Return the [X, Y] coordinate for the center point of the cell that contains the specified text.  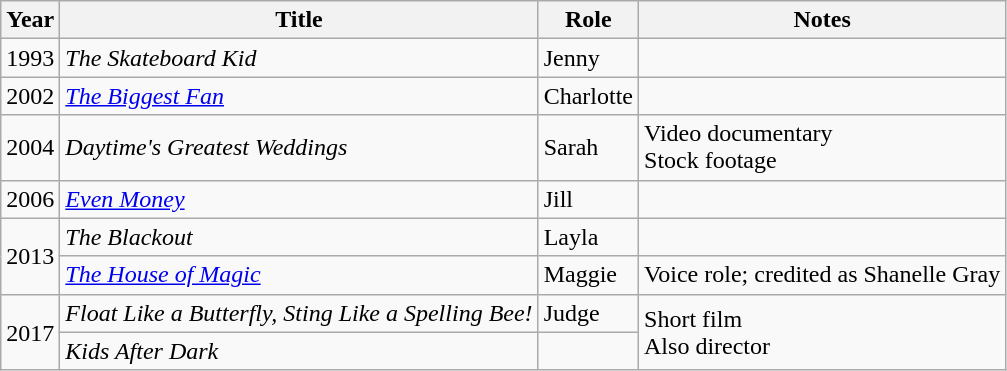
Daytime's Greatest Weddings [299, 148]
2004 [30, 148]
Maggie [588, 275]
2017 [30, 332]
Video documentaryStock footage [822, 148]
Jill [588, 199]
Year [30, 20]
Layla [588, 237]
2006 [30, 199]
1993 [30, 58]
Voice role; credited as Shanelle Gray [822, 275]
The Skateboard Kid [299, 58]
Float Like a Butterfly, Sting Like a Spelling Bee! [299, 313]
Notes [822, 20]
The Blackout [299, 237]
The Biggest Fan [299, 96]
2002 [30, 96]
Kids After Dark [299, 351]
Judge [588, 313]
The House of Magic [299, 275]
Sarah [588, 148]
Title [299, 20]
Short filmAlso director [822, 332]
Jenny [588, 58]
Even Money [299, 199]
Role [588, 20]
2013 [30, 256]
Charlotte [588, 96]
